Detect which cell encompasses the target text, then output its (X, Y) center coordinate. 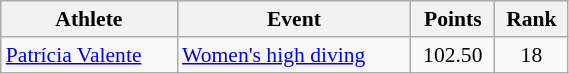
Athlete (89, 19)
Event (294, 19)
Women's high diving (294, 55)
Patrícia Valente (89, 55)
102.50 (453, 55)
Rank (532, 19)
Points (453, 19)
18 (532, 55)
